Return the (X, Y) coordinate for the center point of the cell that contains the specified text.  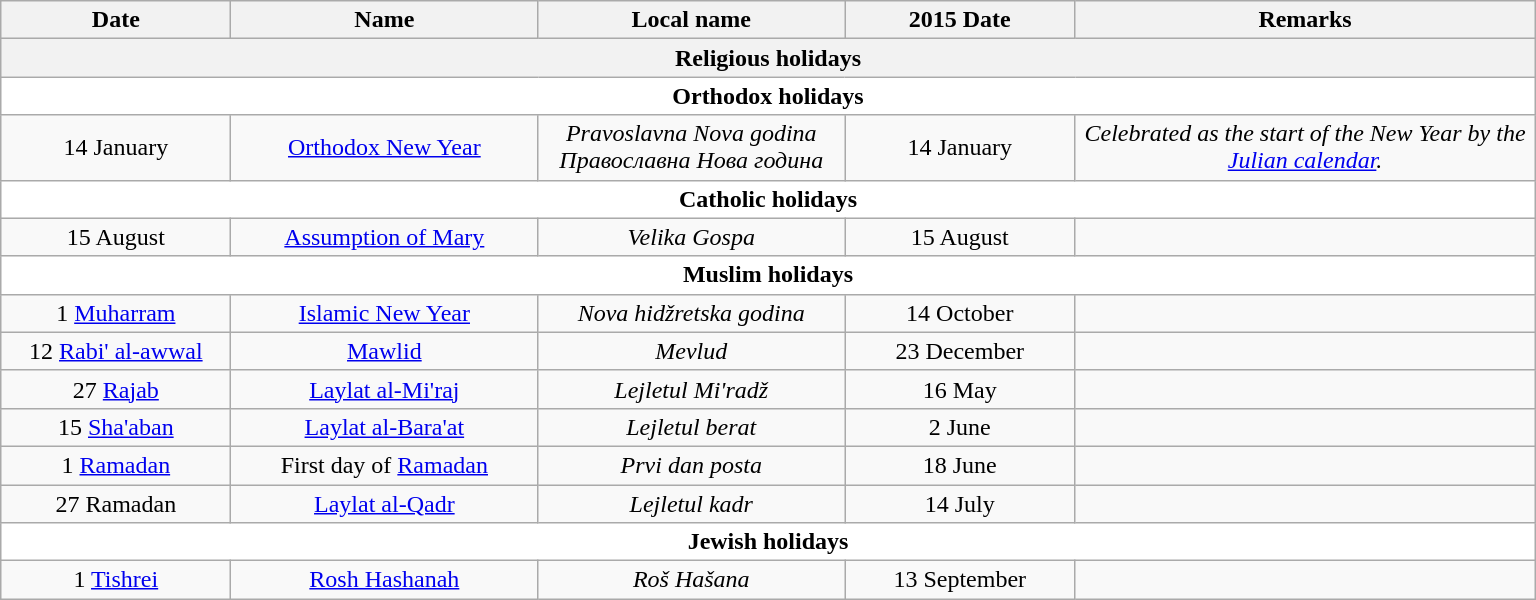
Catholic holidays (768, 199)
2015 Date (960, 20)
16 May (960, 389)
27 Ramadan (116, 503)
1 Muharram (116, 313)
Laylat al-Mi'raj (384, 389)
Mawlid (384, 351)
Local name (692, 20)
23 December (960, 351)
1 Ramadan (116, 465)
Celebrated as the start of the New Year by the Julian calendar. (1305, 148)
Name (384, 20)
Lejletul kadr (692, 503)
First day of Ramadan (384, 465)
2 June (960, 427)
15 Sha'aban (116, 427)
Muslim holidays (768, 275)
Lejletul Mi'radž (692, 389)
Orthodox holidays (768, 96)
Velika Gospa (692, 237)
18 June (960, 465)
Assumption of Mary (384, 237)
27 Rajab (116, 389)
Lejletul berat (692, 427)
Date (116, 20)
14 July (960, 503)
Prvi dan posta (692, 465)
Islamic New Year (384, 313)
Nova hidžretska godina (692, 313)
14 October (960, 313)
Pravoslavna Nova godinaПравославна Нова година (692, 148)
Jewish holidays (768, 542)
Mevlud (692, 351)
13 September (960, 580)
Laylat al-Bara'at (384, 427)
12 Rabi' al-awwal (116, 351)
Religious holidays (768, 58)
Remarks (1305, 20)
Roš Hašana (692, 580)
Rosh Hashanah (384, 580)
1 Tishrei (116, 580)
Orthodox New Year (384, 148)
Laylat al-Qadr (384, 503)
